Provide the [X, Y] coordinate of the cell's center where the given text is located.  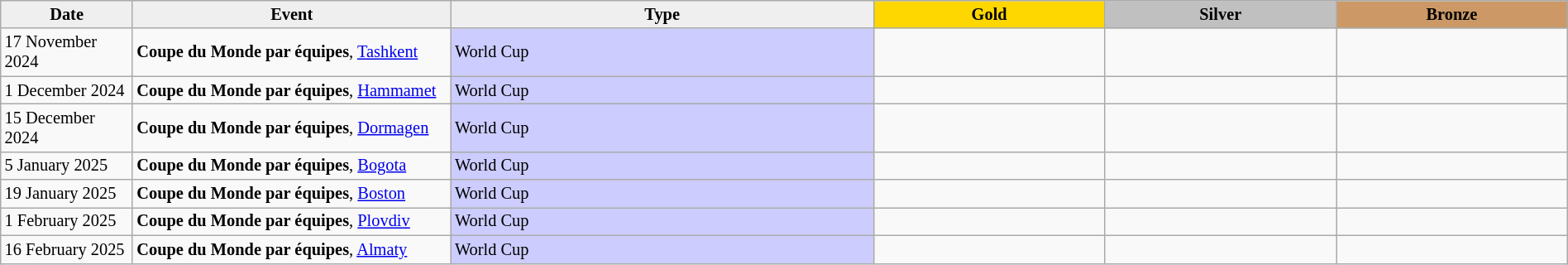
Coupe du Monde par équipes, Boston [291, 194]
Event [291, 14]
Coupe du Monde par équipes, Hammamet [291, 90]
Type [662, 14]
Coupe du Monde par équipes, Almaty [291, 249]
Coupe du Monde par équipes, Bogota [291, 166]
1 February 2025 [67, 221]
19 January 2025 [67, 194]
Gold [989, 14]
Coupe du Monde par équipes, Plovdiv [291, 221]
16 February 2025 [67, 249]
Date [67, 14]
Coupe du Monde par équipes, Dormagen [291, 128]
5 January 2025 [67, 166]
Bronze [1452, 14]
Silver [1221, 14]
15 December 2024 [67, 128]
17 November 2024 [67, 52]
Coupe du Monde par équipes, Tashkent [291, 52]
1 December 2024 [67, 90]
